Scan for the cell matching the given text and deliver its (x, y) coordinate at center. 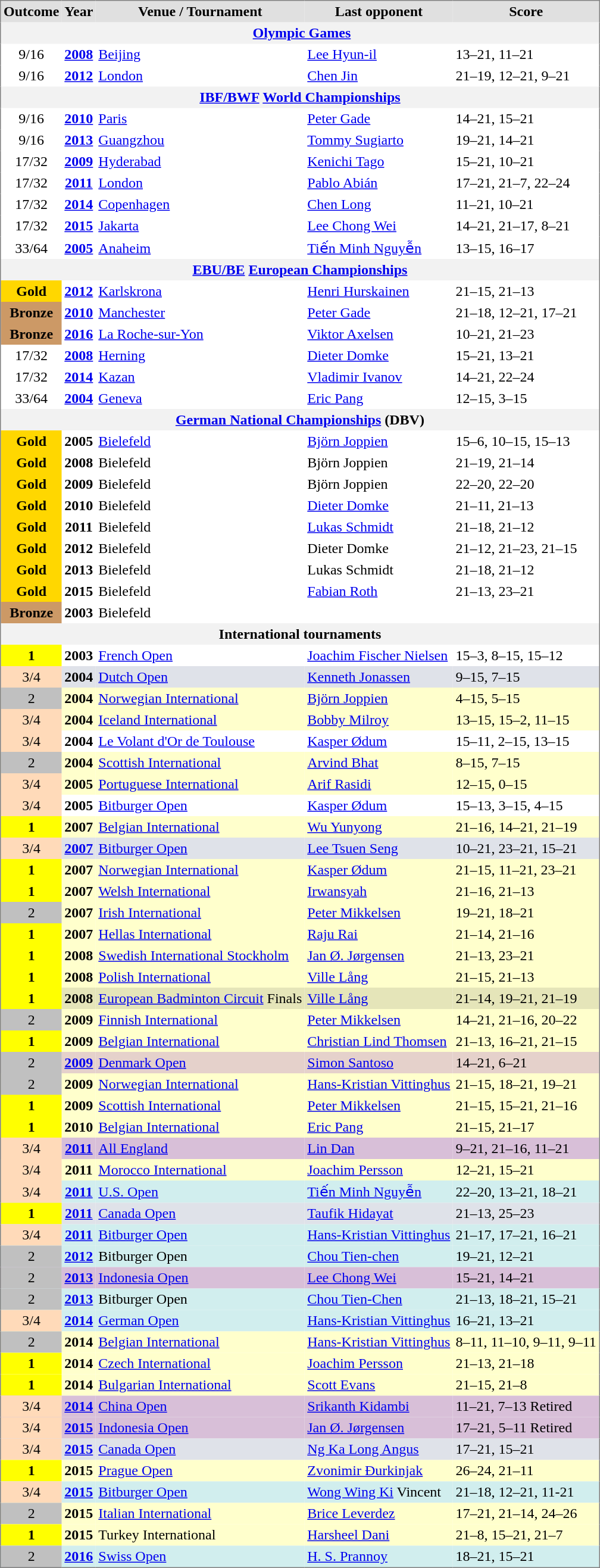
Italian International (200, 1513)
Hellas International (200, 934)
13–21, 11–21 (526, 55)
21–16, 21–13 (526, 891)
Chou Tien-chen (379, 1256)
Herning (200, 355)
Manchester (200, 313)
21–13, 25–23 (526, 1213)
Fabian Roth (379, 591)
15–21, 10–21 (526, 162)
Paris (200, 119)
21–15, 15–21, 21–16 (526, 1105)
Beijing (200, 55)
11–21, 7–13 Retired (526, 1406)
Arvind Bhat (379, 763)
Kenichi Tago (379, 162)
Vladimir Ivanov (379, 377)
8–11, 11–10, 9–11, 9–11 (526, 1342)
All England (200, 1148)
15–21, 14–21 (526, 1277)
Anaheim (200, 248)
Hyderabad (200, 162)
21–15, 21–8 (526, 1385)
22–20, 22–20 (526, 484)
Venue / Tournament (200, 12)
Dutch Open (200, 677)
14–21, 21–17, 8–21 (526, 226)
10–21, 21–23 (526, 334)
Last opponent (379, 12)
La Roche-sur-Yon (200, 334)
21–8, 15–21, 21–7 (526, 1535)
10–21, 23–21, 15–21 (526, 848)
19–21, 14–21 (526, 140)
Portuguese International (200, 784)
Copenhagen (200, 205)
Tommy Sugiarto (379, 140)
Year (79, 12)
11–21, 10–21 (526, 205)
Arif Rasidi (379, 784)
Lee Hyun-il (379, 55)
Denmark Open (200, 1063)
Turkey International (200, 1535)
15–11, 2–15, 13–15 (526, 741)
21–15, 21–17 (526, 1127)
Swiss Open (200, 1556)
15–21, 13–21 (526, 355)
Chou Tien-Chen (379, 1299)
12–15, 0–15 (526, 784)
17–21, 21–14, 24–26 (526, 1513)
21–12, 21–23, 21–15 (526, 548)
21–15, 18–21, 19–21 (526, 1084)
15–13, 3–15, 4–15 (526, 805)
Irwansyah (379, 891)
14–21, 21–16, 20–22 (526, 1020)
EBU/BE European Championships (300, 270)
Bulgarian International (200, 1385)
Morocco International (200, 1170)
13–15, 15–2, 11–15 (526, 720)
21–18, 12–21, 11-21 (526, 1492)
21–13, 21–18 (526, 1363)
China Open (200, 1406)
16–21, 13–21 (526, 1320)
21–19, 21–14 (526, 463)
21–14, 19–21, 21–19 (526, 998)
Chen Jin (379, 76)
22–20, 13–21, 18–21 (526, 1192)
Le Volant d'Or de Toulouse (200, 741)
17–21, 21–7, 22–24 (526, 183)
14–21, 6–21 (526, 1063)
4–15, 5–15 (526, 698)
12–21, 15–21 (526, 1170)
Guangzhou (200, 140)
21–15, 11–21, 23–21 (526, 870)
21–17, 17–21, 16–21 (526, 1235)
Taufik Hidayat (379, 1213)
Christian Lind Thomsen (379, 1041)
Zvonimir Đurkinjak (379, 1470)
Wu Yunyong (379, 827)
9–15, 7–15 (526, 677)
15–3, 8–15, 15–12 (526, 655)
Harsheel Dani (379, 1535)
Karlskrona (200, 291)
12–15, 3–15 (526, 398)
Bobby Milroy (379, 720)
14–21, 22–24 (526, 377)
Czech International (200, 1363)
French Open (200, 655)
German National Championships (DBV) (300, 420)
U.S. Open (200, 1192)
Geneva (200, 398)
Henri Hurskainen (379, 291)
Kazan (200, 377)
Simon Santoso (379, 1063)
21–13, 18–21, 15–21 (526, 1299)
Pablo Abián (379, 183)
Brice Leverdez (379, 1513)
Lee Tsuen Seng (379, 848)
Viktor Axelsen (379, 334)
17–21, 15–21 (526, 1449)
21–13, 16–21, 21–15 (526, 1041)
Iceland International (200, 720)
German Open (200, 1320)
21–18, 12–21, 17–21 (526, 313)
21–16, 14–21, 21–19 (526, 827)
Ng Ka Long Angus (379, 1449)
18–21, 15–21 (526, 1556)
Joachim Fischer Nielsen (379, 655)
19–21, 18–21 (526, 913)
26–24, 21–11 (526, 1470)
European Badminton Circuit Finals (200, 998)
Swedish International Stockholm (200, 955)
13–15, 16–17 (526, 248)
15–6, 10–15, 15–13 (526, 441)
9–21, 21–16, 11–21 (526, 1148)
Finnish International (200, 1020)
H. S. Prannoy (379, 1556)
Lin Dan (379, 1148)
Raju Rai (379, 934)
Jakarta (200, 226)
Welsh International (200, 891)
Outcome (31, 12)
Irish International (200, 913)
International tournaments (300, 634)
Chen Long (379, 205)
19–21, 12–21 (526, 1256)
17–21, 5–11 Retired (526, 1428)
8–15, 7–15 (526, 763)
Score (526, 12)
Scott Evans (379, 1385)
14–21, 15–21 (526, 119)
Olympic Games (300, 33)
Kenneth Jonassen (379, 677)
21–14, 21–16 (526, 934)
Srikanth Kidambi (379, 1406)
Wong Wing Ki Vincent (379, 1492)
21–19, 12–21, 9–21 (526, 76)
21–11, 21–13 (526, 505)
Polish International (200, 977)
IBF/BWF World Championships (300, 98)
Prague Open (200, 1470)
